Provide the [x, y] coordinate of the cell's center where the given text is located.  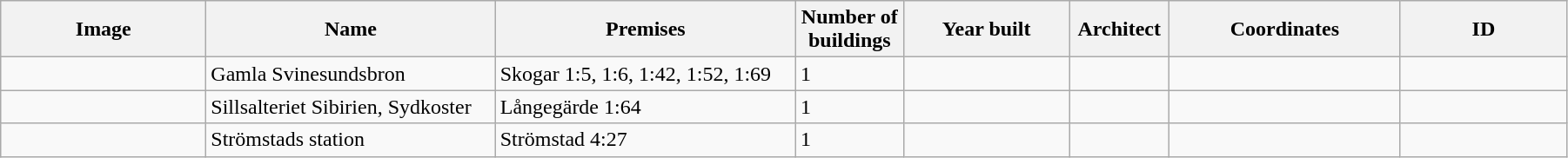
ID [1483, 30]
Strömstads station [351, 140]
Premises [646, 30]
Coordinates [1284, 30]
Year built [987, 30]
Långegärde 1:64 [646, 107]
Name [351, 30]
Sillsalteriet Sibirien, Sydkoster [351, 107]
Architect [1119, 30]
Image [104, 30]
Strömstad 4:27 [646, 140]
Skogar 1:5, 1:6, 1:42, 1:52, 1:69 [646, 74]
Gamla Svinesundsbron [351, 74]
Number ofbuildings [850, 30]
